From the cell containing the given text, extract its center point as (X, Y) coordinate. 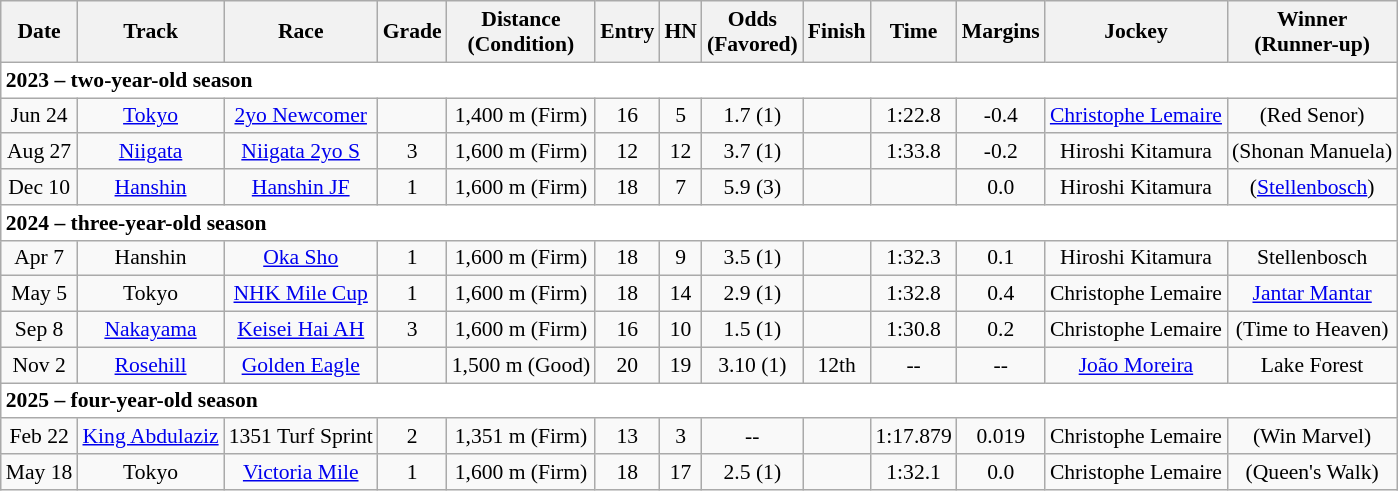
1:22.8 (913, 116)
3.7 (1) (752, 152)
Niigata (150, 152)
-0.2 (1001, 152)
João Moreira (1136, 365)
2 (412, 437)
Jun 24 (40, 116)
Lake Forest (1312, 365)
May 18 (40, 472)
1:17.879 (913, 437)
Aug 27 (40, 152)
20 (627, 365)
12th (837, 365)
0.1 (1001, 258)
Golden Eagle (301, 365)
1.7 (1) (752, 116)
3.10 (1) (752, 365)
Finish (837, 32)
5 (680, 116)
1351 Turf Sprint (301, 437)
1:32.8 (913, 294)
Nakayama (150, 330)
-0.4 (1001, 116)
1,400 m (Firm) (522, 116)
17 (680, 472)
Winner(Runner-up) (1312, 32)
(Red Senor) (1312, 116)
14 (680, 294)
19 (680, 365)
Apr 7 (40, 258)
3.5 (1) (752, 258)
2024 – three-year-old season (699, 223)
(Win Marvel) (1312, 437)
0.2 (1001, 330)
10 (680, 330)
Dec 10 (40, 187)
2yo Newcomer (301, 116)
1,351 m (Firm) (522, 437)
2025 – four-year-old season (699, 401)
2.9 (1) (752, 294)
2023 – two-year-old season (699, 80)
13 (627, 437)
0.019 (1001, 437)
Track (150, 32)
1,500 m (Good) (522, 365)
1:33.8 (913, 152)
King Abdulaziz (150, 437)
Odds(Favored) (752, 32)
7 (680, 187)
NHK Mile Cup (301, 294)
Time (913, 32)
1:30.8 (913, 330)
Niigata 2yo S (301, 152)
Sep 8 (40, 330)
Jantar Mantar (1312, 294)
Date (40, 32)
Stellenbosch (1312, 258)
Hanshin JF (301, 187)
Nov 2 (40, 365)
May 5 (40, 294)
0.4 (1001, 294)
5.9 (3) (752, 187)
Victoria Mile (301, 472)
(Queen's Walk) (1312, 472)
1:32.1 (913, 472)
Rosehill (150, 365)
Keisei Hai AH (301, 330)
Feb 22 (40, 437)
Margins (1001, 32)
HN (680, 32)
Entry (627, 32)
(Shonan Manuela) (1312, 152)
2.5 (1) (752, 472)
Oka Sho (301, 258)
9 (680, 258)
Race (301, 32)
(Time to Heaven) (1312, 330)
(Stellenbosch) (1312, 187)
Grade (412, 32)
1:32.3 (913, 258)
Jockey (1136, 32)
Distance(Condition) (522, 32)
1.5 (1) (752, 330)
